Pinpoint the cell where the given text exists, returning its [x, y] midpoint coordinate. 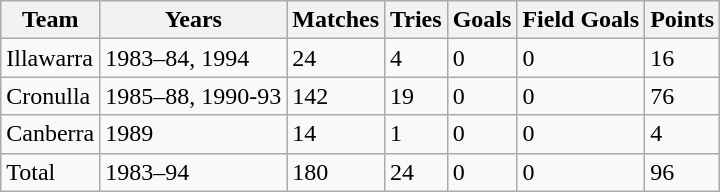
Points [682, 20]
Tries [416, 20]
16 [682, 58]
Matches [336, 20]
96 [682, 172]
1989 [194, 134]
180 [336, 172]
14 [336, 134]
Team [50, 20]
76 [682, 96]
Illawarra [50, 58]
1 [416, 134]
1983–94 [194, 172]
Years [194, 20]
142 [336, 96]
Field Goals [581, 20]
1985–88, 1990-93 [194, 96]
Goals [482, 20]
Canberra [50, 134]
Cronulla [50, 96]
1983–84, 1994 [194, 58]
Total [50, 172]
19 [416, 96]
